Return (x, y) of the center of cell containing provided text 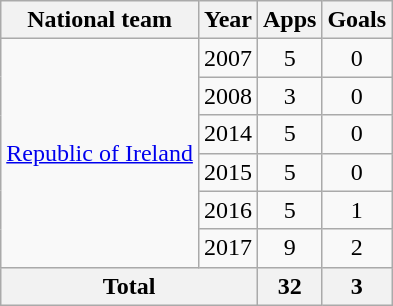
2007 (228, 58)
2015 (228, 172)
Apps (289, 20)
2016 (228, 210)
Year (228, 20)
2014 (228, 134)
Republic of Ireland (100, 153)
2 (357, 248)
32 (289, 286)
National team (100, 20)
2008 (228, 96)
1 (357, 210)
9 (289, 248)
Total (130, 286)
2017 (228, 248)
Goals (357, 20)
